Return the (X, Y) coordinate for the center point of the cell that contains the specified text.  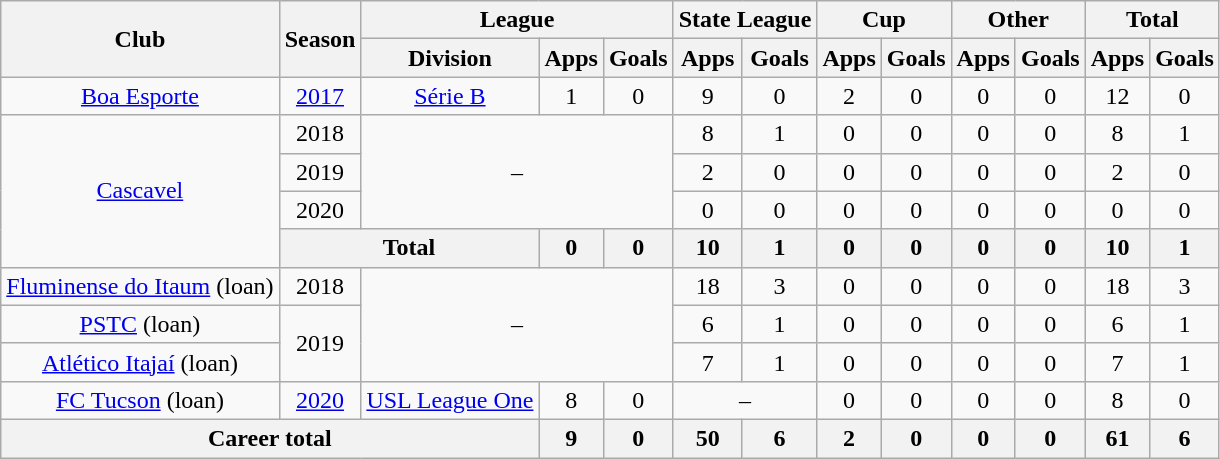
Cup (884, 20)
USL League One (450, 400)
50 (708, 438)
FC Tucson (loan) (140, 400)
PSTC (loan) (140, 324)
61 (1117, 438)
Cascavel (140, 191)
Atlético Itajaí (loan) (140, 362)
Club (140, 39)
Season (320, 39)
Career total (270, 438)
12 (1117, 96)
Série B (450, 96)
State League (745, 20)
Other (1018, 20)
Fluminense do Itaum (loan) (140, 286)
Division (450, 58)
League (517, 20)
Boa Esporte (140, 96)
2017 (320, 96)
